From the cell containing the given text, extract its center point as [x, y] coordinate. 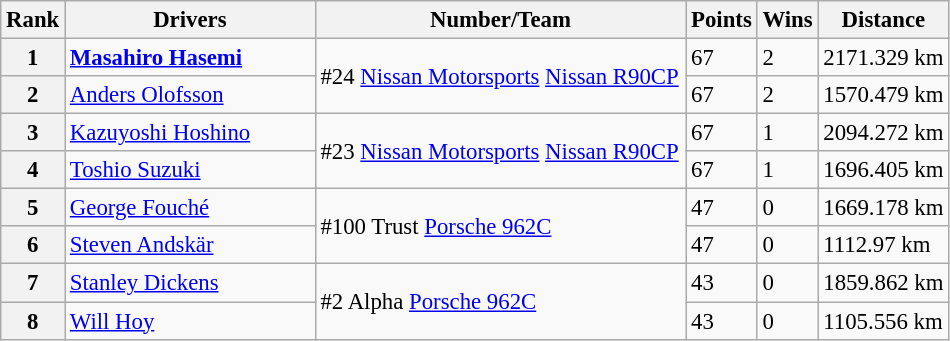
#24 Nissan Motorsports Nissan R90CP [500, 76]
#2 Alpha Porsche 962C [500, 302]
Stanley Dickens [190, 283]
1669.178 km [884, 208]
6 [33, 245]
Points [722, 20]
5 [33, 208]
Distance [884, 20]
1105.556 km [884, 321]
2171.329 km [884, 58]
7 [33, 283]
Wins [788, 20]
1859.862 km [884, 283]
1570.479 km [884, 95]
Rank [33, 20]
George Fouché [190, 208]
#100 Trust Porsche 962C [500, 226]
Number/Team [500, 20]
Drivers [190, 20]
Kazuyoshi Hoshino [190, 133]
1696.405 km [884, 170]
Steven Andskär [190, 245]
Masahiro Hasemi [190, 58]
4 [33, 170]
3 [33, 133]
Anders Olofsson [190, 95]
2094.272 km [884, 133]
Toshio Suzuki [190, 170]
#23 Nissan Motorsports Nissan R90CP [500, 152]
8 [33, 321]
1112.97 km [884, 245]
Will Hoy [190, 321]
